Capture the cell that displays the provided text and extract its (x, y) central coordinate. 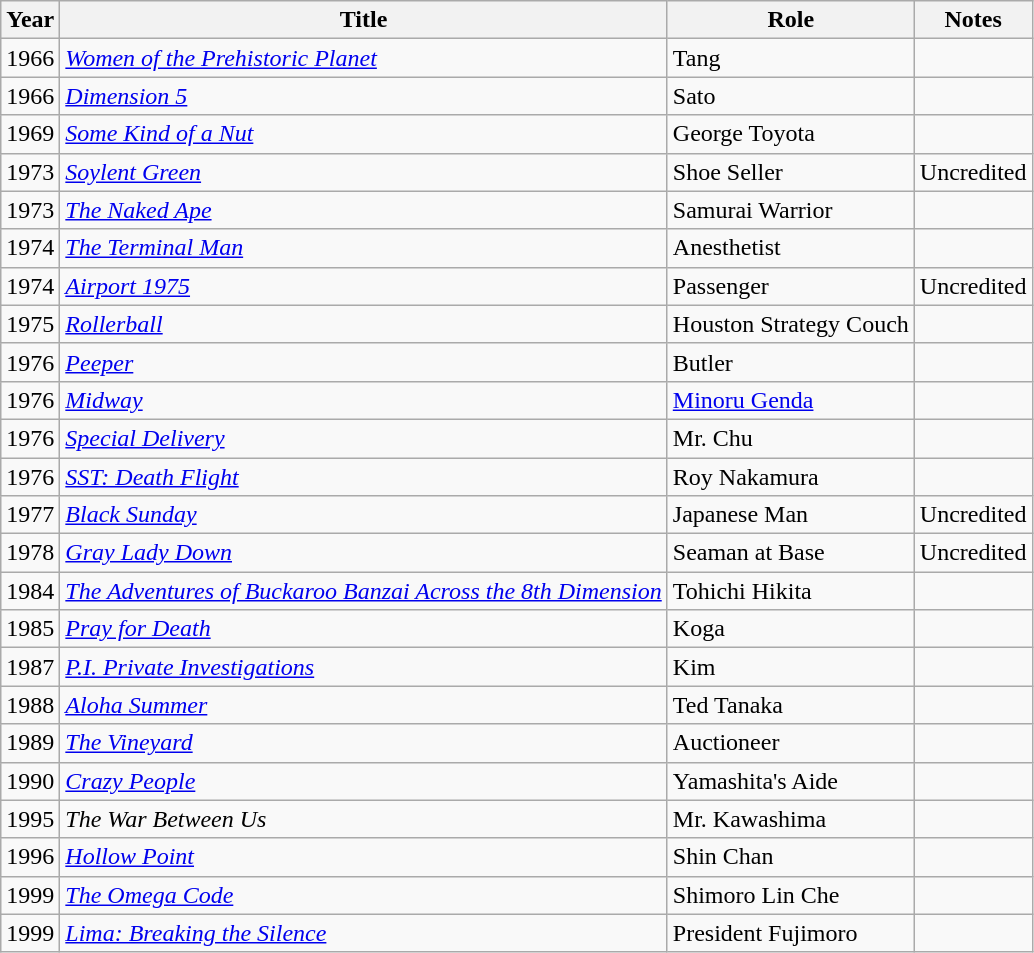
Special Delivery (364, 438)
1985 (30, 629)
Aloha Summer (364, 705)
Samurai Warrior (790, 210)
The Vineyard (364, 743)
Airport 1975 (364, 286)
Title (364, 20)
Black Sunday (364, 515)
Yamashita's Aide (790, 781)
Peeper (364, 362)
George Toyota (790, 134)
Kim (790, 667)
Mr. Kawashima (790, 819)
1995 (30, 819)
Seaman at Base (790, 553)
Houston Strategy Couch (790, 324)
SST: Death Flight (364, 477)
1978 (30, 553)
1989 (30, 743)
P.I. Private Investigations (364, 667)
Rollerball (364, 324)
Shimoro Lin Che (790, 895)
Sato (790, 96)
Midway (364, 400)
Soylent Green (364, 172)
Koga (790, 629)
Roy Nakamura (790, 477)
Hollow Point (364, 857)
1988 (30, 705)
Japanese Man (790, 515)
Ted Tanaka (790, 705)
The War Between Us (364, 819)
Notes (973, 20)
Butler (790, 362)
Tohichi Hikita (790, 591)
1977 (30, 515)
The Terminal Man (364, 248)
Gray Lady Down (364, 553)
1990 (30, 781)
Pray for Death (364, 629)
Women of the Prehistoric Planet (364, 58)
1969 (30, 134)
Passenger (790, 286)
Role (790, 20)
Lima: Breaking the Silence (364, 933)
Some Kind of a Nut (364, 134)
Anesthetist (790, 248)
1984 (30, 591)
Mr. Chu (790, 438)
Tang (790, 58)
Crazy People (364, 781)
Year (30, 20)
The Adventures of Buckaroo Banzai Across the 8th Dimension (364, 591)
The Naked Ape (364, 210)
President Fujimoro (790, 933)
Dimension 5 (364, 96)
1987 (30, 667)
1996 (30, 857)
Shin Chan (790, 857)
1975 (30, 324)
The Omega Code (364, 895)
Shoe Seller (790, 172)
Minoru Genda (790, 400)
Auctioneer (790, 743)
